Return [X, Y] of the center of cell containing provided text 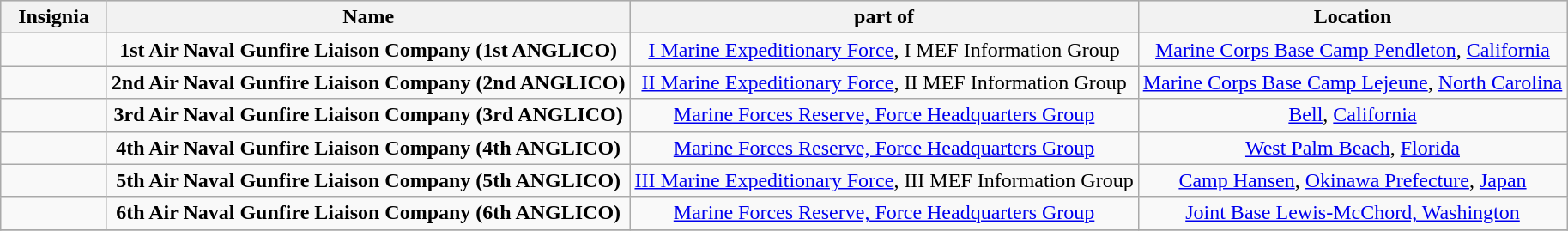
part of [884, 17]
Marine Corps Base Camp Pendleton, California [1353, 50]
5th Air Naval Gunfire Liaison Company (5th ANGLICO) [368, 180]
Joint Base Lewis-McChord, Washington [1353, 213]
1st Air Naval Gunfire Liaison Company (1st ANGLICO) [368, 50]
Location [1353, 17]
I Marine Expeditionary Force, I MEF Information Group [884, 50]
Bell, California [1353, 115]
4th Air Naval Gunfire Liaison Company (4th ANGLICO) [368, 148]
3rd Air Naval Gunfire Liaison Company (3rd ANGLICO) [368, 115]
Marine Corps Base Camp Lejeune, North Carolina [1353, 82]
2nd Air Naval Gunfire Liaison Company (2nd ANGLICO) [368, 82]
6th Air Naval Gunfire Liaison Company (6th ANGLICO) [368, 213]
Insignia [54, 17]
Camp Hansen, Okinawa Prefecture, Japan [1353, 180]
Name [368, 17]
II Marine Expeditionary Force, II MEF Information Group [884, 82]
III Marine Expeditionary Force, III MEF Information Group [884, 180]
West Palm Beach, Florida [1353, 148]
